For the text-containing cell, return its midpoint in (X, Y) coordinate format. 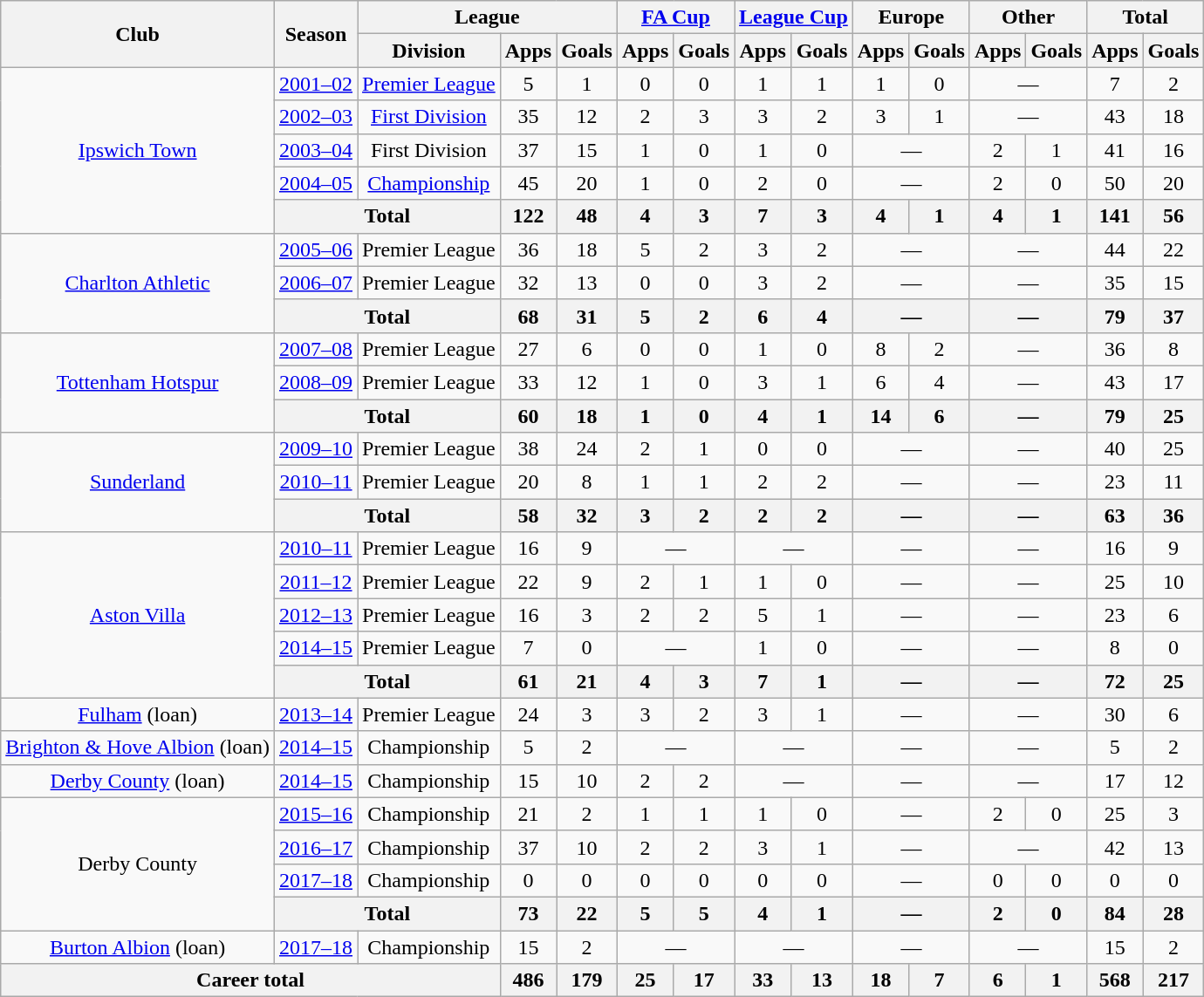
Derby County (138, 864)
League (488, 17)
2001–02 (316, 84)
217 (1173, 980)
58 (528, 516)
72 (1115, 681)
2003–04 (316, 150)
Charlton Athletic (138, 283)
Tottenham Hotspur (138, 382)
Brighton & Hove Albion (loan) (138, 748)
Europe (911, 17)
63 (1115, 516)
486 (528, 980)
2013–14 (316, 714)
League Cup (794, 17)
Fulham (loan) (138, 714)
84 (1115, 913)
28 (1173, 913)
11 (1173, 482)
Career total (250, 980)
2005–06 (316, 249)
14 (880, 416)
48 (587, 216)
27 (528, 349)
2007–08 (316, 349)
44 (1115, 249)
2002–03 (316, 117)
30 (1115, 714)
2008–09 (316, 382)
FA Cup (675, 17)
61 (528, 681)
141 (1115, 216)
38 (528, 449)
2012–13 (316, 615)
60 (528, 416)
Season (316, 34)
45 (528, 183)
68 (528, 316)
Ipswich Town (138, 150)
2016–17 (316, 847)
2009–10 (316, 449)
42 (1115, 847)
Sunderland (138, 482)
Other (1028, 17)
Derby County (loan) (138, 781)
2015–16 (316, 814)
40 (1115, 449)
Burton Albion (loan) (138, 946)
56 (1173, 216)
Club (138, 34)
2004–05 (316, 183)
Division (429, 51)
73 (528, 913)
2011–12 (316, 582)
122 (528, 216)
2006–07 (316, 283)
568 (1115, 980)
Aston Villa (138, 615)
50 (1115, 183)
31 (587, 316)
179 (587, 980)
41 (1115, 150)
